Determine the (x, y) coordinate at the center of the cell enclosing the given text.  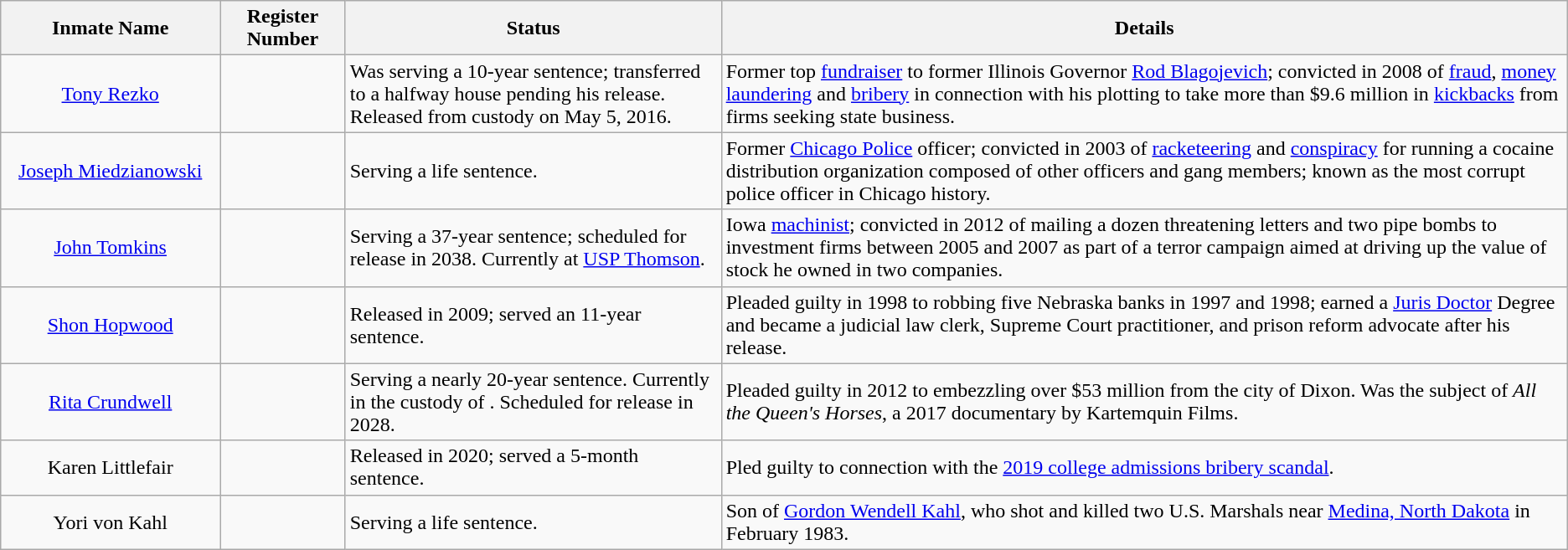
Serving a nearly 20-year sentence. Currently in the custody of . Scheduled for release in 2028. (533, 402)
Inmate Name (111, 28)
Register Number (283, 28)
Status (533, 28)
Yori von Kahl (111, 522)
Released in 2009; served an 11-year sentence. (533, 325)
John Tomkins (111, 248)
Shon Hopwood (111, 325)
Released in 2020; served a 5-month sentence. (533, 467)
Son of Gordon Wendell Kahl, who shot and killed two U.S. Marshals near Medina, North Dakota in February 1983. (1144, 522)
Karen Littlefair (111, 467)
Details (1144, 28)
Serving a 37-year sentence; scheduled for release in 2038. Currently at USP Thomson. (533, 248)
Was serving a 10-year sentence; transferred to a halfway house pending his release. Released from custody on May 5, 2016. (533, 94)
Pled guilty to connection with the 2019 college admissions bribery scandal. (1144, 467)
Rita Crundwell (111, 402)
Tony Rezko (111, 94)
Joseph Miedzianowski (111, 171)
